Output the (X, Y) coordinate of the center of the cell containing the given text.  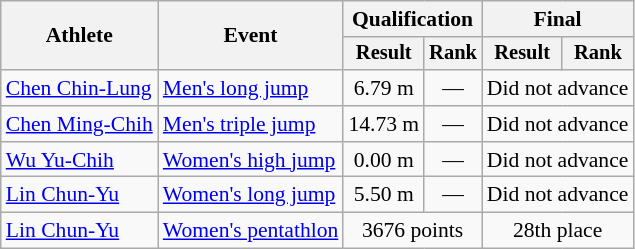
Men's long jump (251, 88)
Women's pentathlon (251, 231)
28th place (558, 231)
Women's high jump (251, 160)
0.00 m (384, 160)
Wu Yu-Chih (80, 160)
5.50 m (384, 195)
Chen Ming-Chih (80, 124)
Event (251, 36)
14.73 m (384, 124)
Chen Chin-Lung (80, 88)
Women's long jump (251, 195)
3676 points (412, 231)
Men's triple jump (251, 124)
Qualification (412, 19)
Final (558, 19)
6.79 m (384, 88)
Athlete (80, 36)
